Provide the (x, y) coordinate of the cell's center where the given text is located.  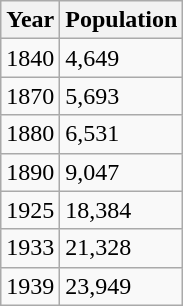
5,693 (122, 96)
Year (30, 20)
Population (122, 20)
1890 (30, 172)
1939 (30, 286)
18,384 (122, 210)
6,531 (122, 134)
1933 (30, 248)
4,649 (122, 58)
21,328 (122, 248)
1840 (30, 58)
1870 (30, 96)
9,047 (122, 172)
23,949 (122, 286)
1880 (30, 134)
1925 (30, 210)
